Identify which cell holds the provided text, then report its [X, Y] central coordinate. 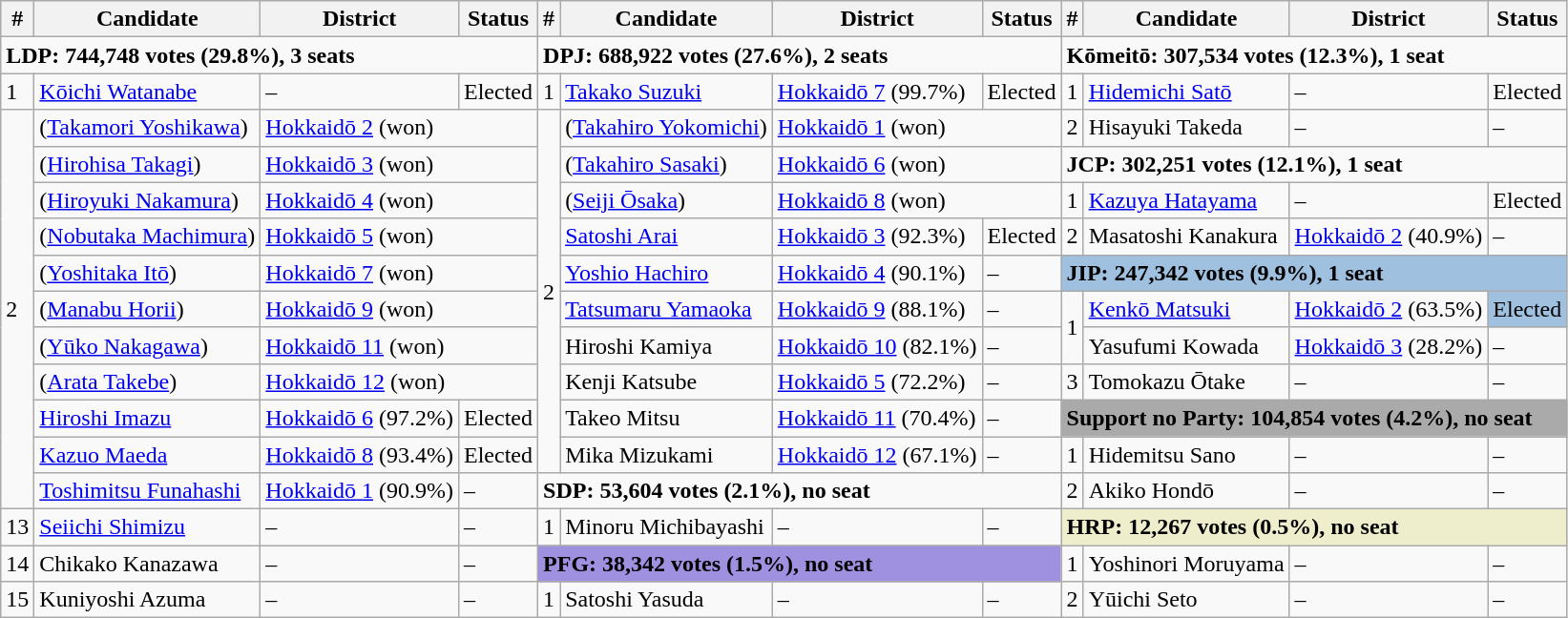
PFG: 38,342 votes (1.5%), no seat [800, 564]
13 [17, 527]
Mika Mizukami [666, 455]
Hokkaidō 3 (92.3%) [877, 237]
Hokkaidō 11 (won) [399, 345]
(Manabu Horii) [147, 309]
Hokkaidō 6 (won) [916, 164]
DPJ: 688,922 votes (27.6%), 2 seats [800, 55]
Hokkaidō 9 (88.1%) [877, 309]
Hokkaidō 10 (82.1%) [877, 345]
Hiroshi Imazu [147, 418]
Hokkaidō 9 (won) [399, 309]
Hokkaidō 12 (67.1%) [877, 455]
Seiichi Shimizu [147, 527]
Hokkaidō 7 (won) [399, 273]
Yasufumi Kowada [1186, 345]
3 [1073, 381]
(Seiji Ōsaka) [666, 200]
Hokkaidō 2 (40.9%) [1389, 237]
Tomokazu Ōtake [1186, 381]
Hidemichi Satō [1186, 92]
Kazuo Maeda [147, 455]
Chikako Kanazawa [147, 564]
Satoshi Arai [666, 237]
SDP: 53,604 votes (2.1%), no seat [800, 491]
Hokkaidō 8 (won) [916, 200]
Hidemitsu Sano [1186, 455]
Hokkaidō 4 (90.1%) [877, 273]
Hokkaidō 2 (63.5%) [1389, 309]
(Takamori Yoshikawa) [147, 128]
Hokkaidō 2 (won) [399, 128]
Satoshi Yasuda [666, 600]
Hokkaidō 5 (won) [399, 237]
Hokkaidō 3 (28.2%) [1389, 345]
14 [17, 564]
Masatoshi Kanakura [1186, 237]
Hokkaidō 4 (won) [399, 200]
Kenji Katsube [666, 381]
Hokkaidō 7 (99.7%) [877, 92]
Minoru Michibayashi [666, 527]
Hisayuki Takeda [1186, 128]
Support no Party: 104,854 votes (4.2%), no seat [1314, 418]
Toshimitsu Funahashi [147, 491]
Akiko Hondō [1186, 491]
Hiroshi Kamiya [666, 345]
(Yūko Nakagawa) [147, 345]
Takako Suzuki [666, 92]
Tatsumaru Yamaoka [666, 309]
Yūichi Seto [1186, 600]
(Takahiro Yokomichi) [666, 128]
Hokkaidō 12 (won) [399, 381]
Hokkaidō 11 (70.4%) [877, 418]
15 [17, 600]
Kōichi Watanabe [147, 92]
Kazuya Hatayama [1186, 200]
Hokkaidō 5 (72.2%) [877, 381]
(Nobutaka Machimura) [147, 237]
(Takahiro Sasaki) [666, 164]
(Yoshitaka Itō) [147, 273]
Hokkaidō 3 (won) [399, 164]
(Arata Takebe) [147, 381]
Hokkaidō 6 (97.2%) [360, 418]
LDP: 744,748 votes (29.8%), 3 seats [269, 55]
Hokkaidō 8 (93.4%) [360, 455]
Yoshio Hachiro [666, 273]
Hokkaidō 1 (90.9%) [360, 491]
JIP: 247,342 votes (9.9%), 1 seat [1314, 273]
(Hiroyuki Nakamura) [147, 200]
Kuniyoshi Azuma [147, 600]
Takeo Mitsu [666, 418]
Kenkō Matsuki [1186, 309]
Kōmeitō: 307,534 votes (12.3%), 1 seat [1314, 55]
Yoshinori Moruyama [1186, 564]
(Hirohisa Takagi) [147, 164]
Hokkaidō 1 (won) [916, 128]
JCP: 302,251 votes (12.1%), 1 seat [1314, 164]
HRP: 12,267 votes (0.5%), no seat [1314, 527]
